For the text-containing cell, return its midpoint in (X, Y) coordinate format. 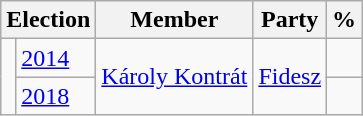
Fidesz (290, 77)
Election (48, 20)
2014 (56, 58)
Member (174, 20)
% (344, 20)
Party (290, 20)
Károly Kontrát (174, 77)
2018 (56, 96)
